Identify which cell holds the provided text, then report its [x, y] central coordinate. 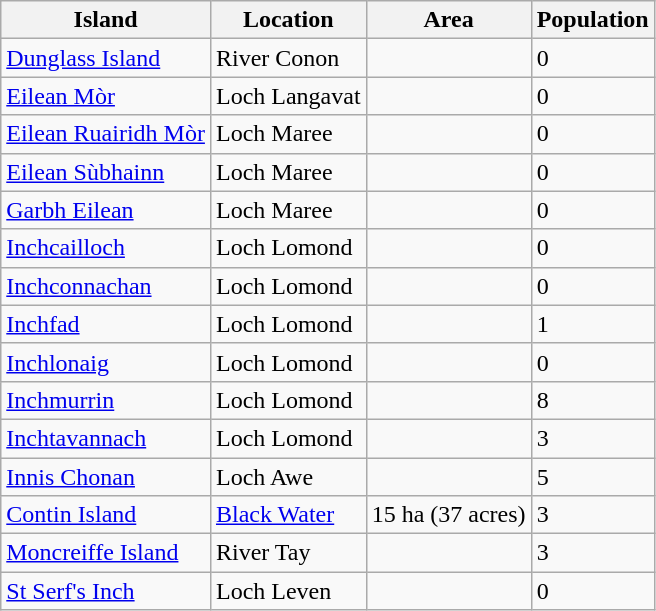
1 [592, 324]
Inchconnachan [106, 286]
Inchmurrin [106, 400]
River Conon [288, 58]
Innis Chonan [106, 477]
Location [288, 20]
Dunglass Island [106, 58]
Garbh Eilean [106, 210]
Eilean Mòr [106, 96]
Contin Island [106, 515]
Population [592, 20]
St Serf's Inch [106, 591]
River Tay [288, 553]
15 ha (37 acres) [448, 515]
8 [592, 400]
Area [448, 20]
Eilean Ruairidh Mòr [106, 134]
Inchlonaig [106, 362]
Inchcailloch [106, 248]
5 [592, 477]
Loch Langavat [288, 96]
Moncreiffe Island [106, 553]
Loch Leven [288, 591]
Eilean Sùbhainn [106, 172]
Island [106, 20]
Loch Awe [288, 477]
Black Water [288, 515]
Inchtavannach [106, 438]
Inchfad [106, 324]
